Pinpoint the cell where the given text exists, returning its (x, y) midpoint coordinate. 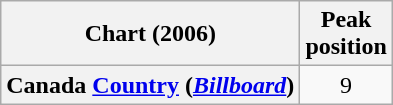
Chart (2006) (150, 34)
9 (346, 85)
Canada Country (Billboard) (150, 85)
Peakposition (346, 34)
